Scan for the cell matching the given text and deliver its (X, Y) coordinate at center. 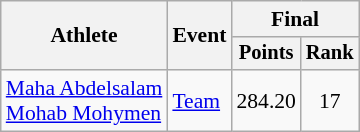
Final (294, 19)
Event (199, 36)
Maha AbdelsalamMohab Mohymen (84, 100)
284.20 (266, 100)
17 (330, 100)
Team (199, 100)
Rank (330, 54)
Points (266, 54)
Athlete (84, 36)
